Identify which cell holds the provided text, then report its [x, y] central coordinate. 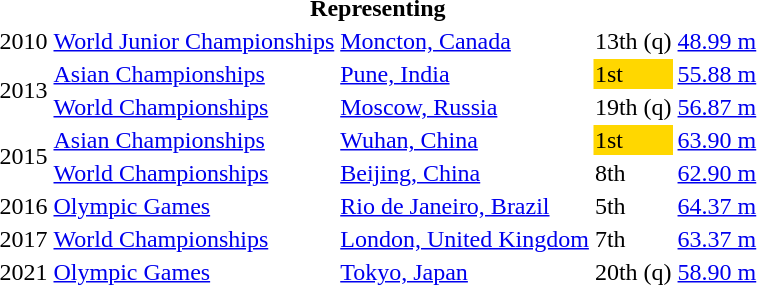
5th [633, 206]
Olympic Games [194, 206]
13th (q) [633, 41]
8th [633, 173]
Beijing, China [465, 173]
7th [633, 239]
Rio de Janeiro, Brazil [465, 206]
Wuhan, China [465, 140]
Moscow, Russia [465, 107]
London, United Kingdom [465, 239]
Moncton, Canada [465, 41]
19th (q) [633, 107]
Pune, India [465, 74]
World Junior Championships [194, 41]
